Detect which cell encompasses the target text, then output its (X, Y) center coordinate. 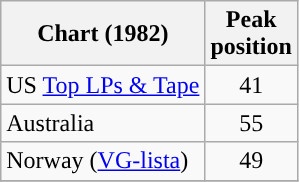
55 (251, 123)
Norway (VG-lista) (103, 161)
Australia (103, 123)
US Top LPs & Tape (103, 85)
49 (251, 161)
41 (251, 85)
Chart (1982) (103, 34)
Peakposition (251, 34)
